Return [X, Y] of the center of cell containing provided text 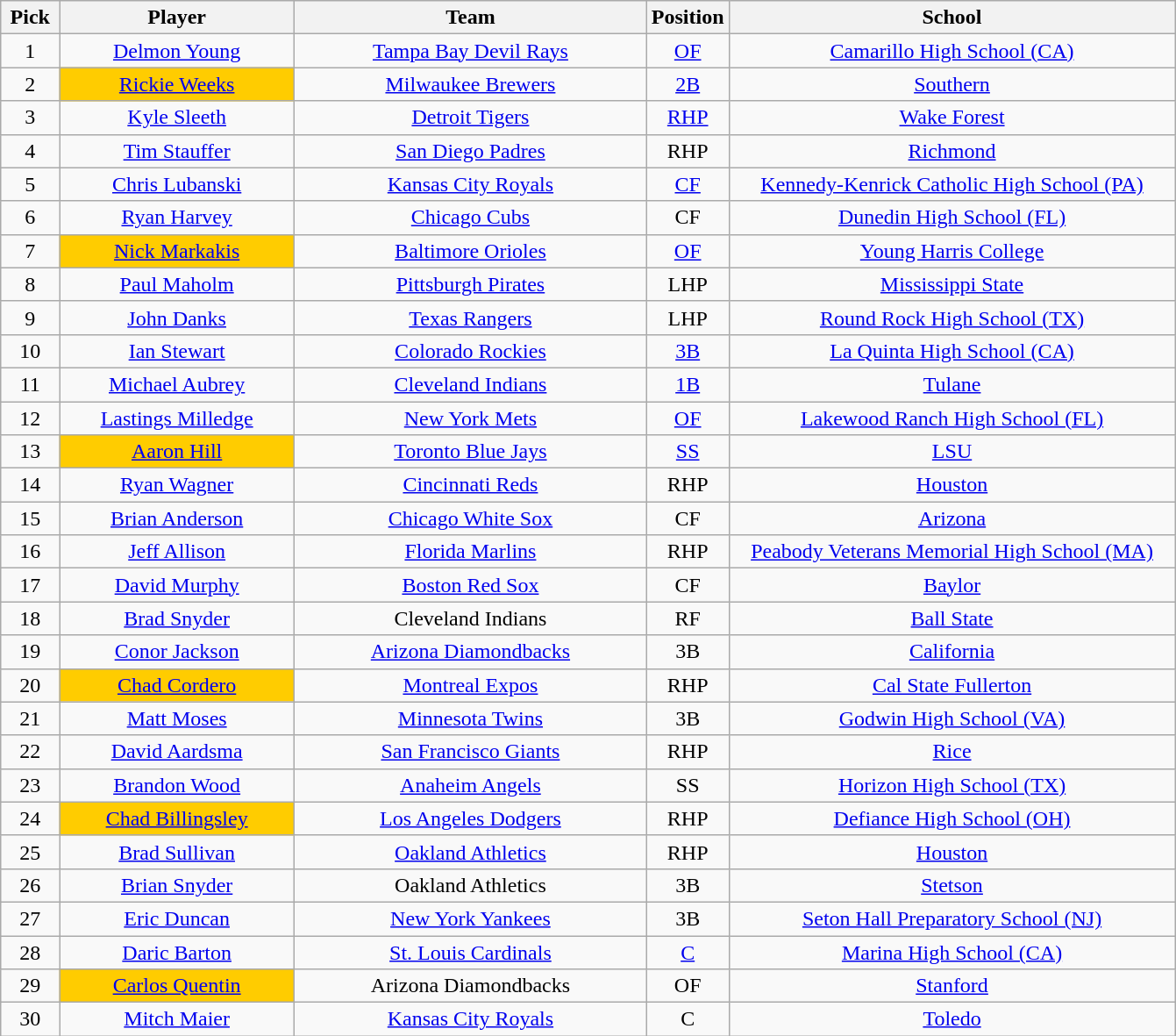
Chad Billingsley [177, 818]
Ball State [952, 618]
1 [30, 51]
6 [30, 218]
Chad Cordero [177, 685]
Ryan Harvey [177, 218]
Kennedy-Kenrick Catholic High School (PA) [952, 184]
15 [30, 518]
Horizon High School (TX) [952, 785]
David Aardsma [177, 752]
Stetson [952, 885]
John Danks [177, 318]
Wake Forest [952, 118]
Stanford [952, 986]
Young Harris College [952, 251]
27 [30, 918]
Matt Moses [177, 718]
Brandon Wood [177, 785]
8 [30, 284]
St. Louis Cardinals [471, 952]
Brad Sullivan [177, 852]
Peabody Veterans Memorial High School (MA) [952, 552]
19 [30, 652]
Camarillo High School (CA) [952, 51]
17 [30, 585]
Tim Stauffer [177, 151]
Milwaukee Brewers [471, 84]
Toledo [952, 1019]
2B [688, 84]
Daric Barton [177, 952]
Team [471, 18]
Rice [952, 752]
30 [30, 1019]
5 [30, 184]
Seton Hall Preparatory School (NJ) [952, 918]
Baylor [952, 585]
San Diego Padres [471, 151]
24 [30, 818]
Brad Snyder [177, 618]
25 [30, 852]
28 [30, 952]
Pick [30, 18]
Ian Stewart [177, 351]
Arizona [952, 518]
New York Mets [471, 418]
Michael Aubrey [177, 384]
Toronto Blue Jays [471, 452]
La Quinta High School (CA) [952, 351]
Ryan Wagner [177, 485]
Colorado Rockies [471, 351]
12 [30, 418]
26 [30, 885]
29 [30, 986]
Tampa Bay Devil Rays [471, 51]
Rickie Weeks [177, 84]
Tulane [952, 384]
Chicago Cubs [471, 218]
David Murphy [177, 585]
Los Angeles Dodgers [471, 818]
Texas Rangers [471, 318]
Cincinnati Reds [471, 485]
20 [30, 685]
10 [30, 351]
Brian Anderson [177, 518]
Kyle Sleeth [177, 118]
Nick Markakis [177, 251]
Baltimore Orioles [471, 251]
California [952, 652]
16 [30, 552]
Lakewood Ranch High School (FL) [952, 418]
LSU [952, 452]
23 [30, 785]
Eric Duncan [177, 918]
Richmond [952, 151]
11 [30, 384]
RF [688, 618]
Jeff Allison [177, 552]
4 [30, 151]
Aaron Hill [177, 452]
Mitch Maier [177, 1019]
18 [30, 618]
Brian Snyder [177, 885]
Southern [952, 84]
San Francisco Giants [471, 752]
Pittsburgh Pirates [471, 284]
Conor Jackson [177, 652]
Detroit Tigers [471, 118]
Cal State Fullerton [952, 685]
2 [30, 84]
Player [177, 18]
22 [30, 752]
Round Rock High School (TX) [952, 318]
Minnesota Twins [471, 718]
3 [30, 118]
21 [30, 718]
Montreal Expos [471, 685]
Delmon Young [177, 51]
9 [30, 318]
Anaheim Angels [471, 785]
School [952, 18]
Godwin High School (VA) [952, 718]
Chris Lubanski [177, 184]
Marina High School (CA) [952, 952]
13 [30, 452]
New York Yankees [471, 918]
Florida Marlins [471, 552]
Dunedin High School (FL) [952, 218]
1B [688, 384]
Paul Maholm [177, 284]
14 [30, 485]
Chicago White Sox [471, 518]
Defiance High School (OH) [952, 818]
Position [688, 18]
Boston Red Sox [471, 585]
Carlos Quentin [177, 986]
Mississippi State [952, 284]
Lastings Milledge [177, 418]
7 [30, 251]
